Output the [X, Y] coordinate of the center of the cell containing the given text.  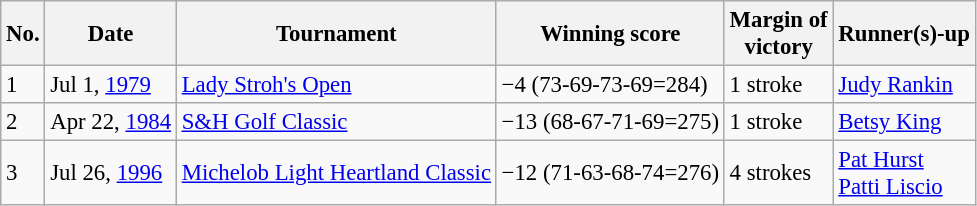
Margin of victory [778, 34]
2 [23, 122]
Winning score [610, 34]
Tournament [336, 34]
Apr 22, 1984 [110, 122]
−13 (68-67-71-69=275) [610, 122]
Date [110, 34]
Jul 1, 1979 [110, 85]
−12 (71-63-68-74=276) [610, 174]
4 strokes [778, 174]
Michelob Light Heartland Classic [336, 174]
3 [23, 174]
1 [23, 85]
−4 (73-69-73-69=284) [610, 85]
Runner(s)-up [904, 34]
No. [23, 34]
S&H Golf Classic [336, 122]
Betsy King [904, 122]
Lady Stroh's Open [336, 85]
Judy Rankin [904, 85]
Pat Hurst Patti Liscio [904, 174]
Jul 26, 1996 [110, 174]
